Search for the cell housing the specified text and yield its (X, Y) center coordinate. 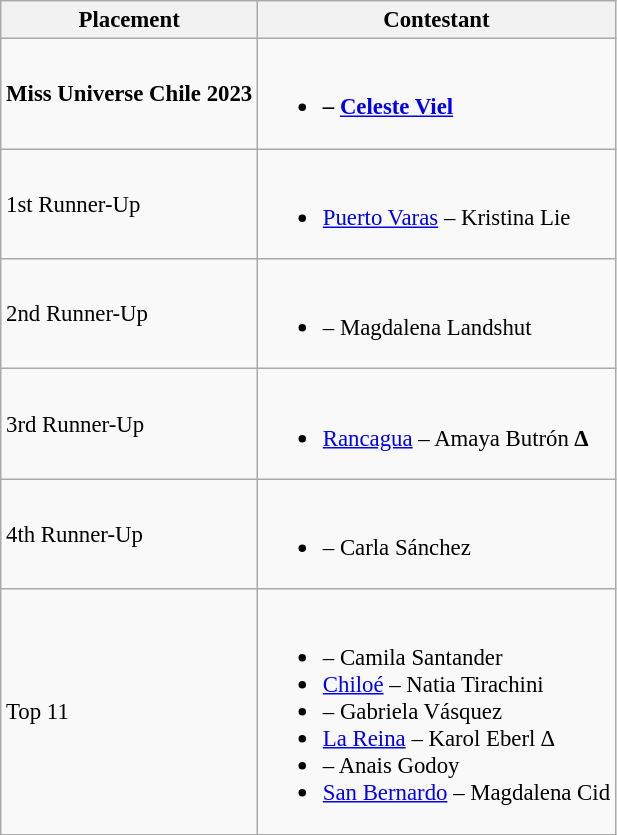
– Magdalena Landshut (437, 314)
2nd Runner-Up (130, 314)
Rancagua – Amaya Butrón ∆ (437, 424)
Top 11 (130, 712)
3rd Runner-Up (130, 424)
Miss Universe Chile 2023 (130, 94)
– Celeste Viel (437, 94)
– Camila Santander Chiloé – Natia Tirachini – Gabriela Vásquez La Reina – Karol Eberl ∆ – Anais Godoy San Bernardo – Magdalena Cid (437, 712)
Puerto Varas – Kristina Lie (437, 204)
Placement (130, 20)
4th Runner-Up (130, 534)
Contestant (437, 20)
– Carla Sánchez (437, 534)
1st Runner-Up (130, 204)
